Detect which cell encompasses the target text, then output its (X, Y) center coordinate. 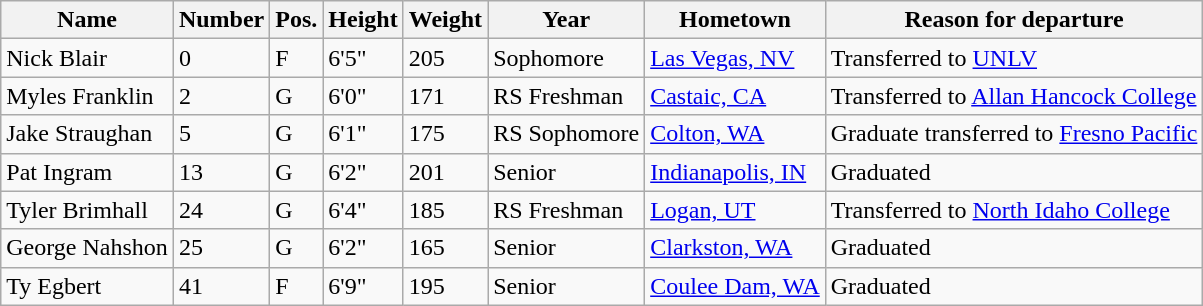
6'1" (363, 134)
6'9" (363, 286)
175 (445, 134)
Reason for departure (1014, 20)
2 (221, 96)
Number (221, 20)
Colton, WA (736, 134)
Name (88, 20)
171 (445, 96)
Transferred to UNLV (1014, 58)
5 (221, 134)
Sophomore (566, 58)
13 (221, 172)
George Nahshon (88, 248)
Coulee Dam, WA (736, 286)
Myles Franklin (88, 96)
41 (221, 286)
Tyler Brimhall (88, 210)
205 (445, 58)
Height (363, 20)
Castaic, CA (736, 96)
Transferred to North Idaho College (1014, 210)
24 (221, 210)
Transferred to Allan Hancock College (1014, 96)
165 (445, 248)
Pat Ingram (88, 172)
Ty Egbert (88, 286)
Indianapolis, IN (736, 172)
RS Sophomore (566, 134)
Las Vegas, NV (736, 58)
195 (445, 286)
0 (221, 58)
Graduate transferred to Fresno Pacific (1014, 134)
Pos. (296, 20)
185 (445, 210)
Clarkston, WA (736, 248)
Year (566, 20)
6'0" (363, 96)
6'5" (363, 58)
Jake Straughan (88, 134)
Nick Blair (88, 58)
Hometown (736, 20)
25 (221, 248)
Weight (445, 20)
6'4" (363, 210)
201 (445, 172)
Logan, UT (736, 210)
